Provide the (X, Y) coordinate of the cell's center where the given text is located.  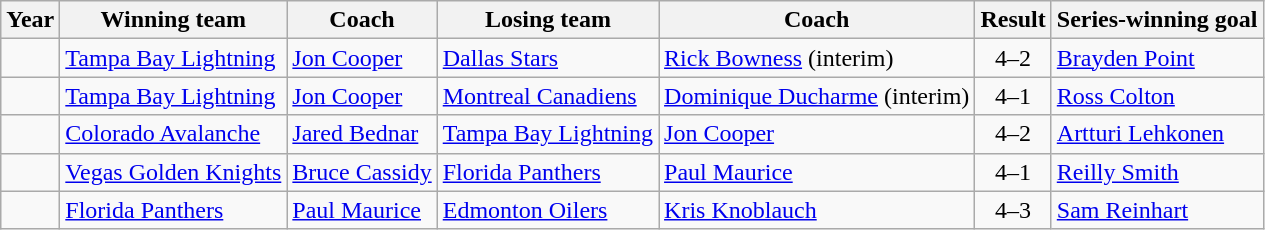
Series-winning goal (1157, 20)
Winning team (174, 20)
4–3 (1013, 210)
Bruce Cassidy (362, 172)
Edmonton Oilers (548, 210)
Ross Colton (1157, 96)
Dallas Stars (548, 58)
Montreal Canadiens (548, 96)
Brayden Point (1157, 58)
Losing team (548, 20)
Vegas Golden Knights (174, 172)
Kris Knoblauch (817, 210)
Rick Bowness (interim) (817, 58)
Result (1013, 20)
Reilly Smith (1157, 172)
Artturi Lehkonen (1157, 134)
Colorado Avalanche (174, 134)
Sam Reinhart (1157, 210)
Year (30, 20)
Dominique Ducharme (interim) (817, 96)
Jared Bednar (362, 134)
